Provide the [x, y] coordinate of the cell's center where the given text is located.  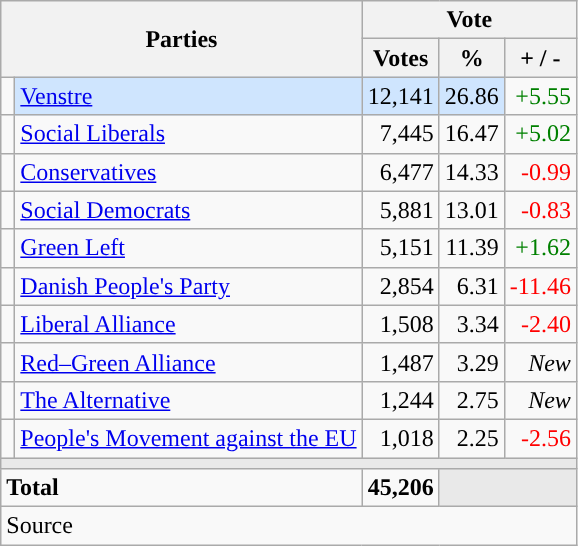
3.29 [472, 362]
2,854 [400, 286]
Vote [469, 20]
Votes [400, 58]
People's Movement against the EU [188, 438]
1,018 [400, 438]
+ / - [540, 58]
-0.99 [540, 172]
45,206 [400, 488]
2.25 [472, 438]
Social Democrats [188, 210]
6,477 [400, 172]
-0.83 [540, 210]
13.01 [472, 210]
Total [182, 488]
26.86 [472, 96]
-2.56 [540, 438]
5,151 [400, 248]
-11.46 [540, 286]
+1.62 [540, 248]
+5.55 [540, 96]
5,881 [400, 210]
Liberal Alliance [188, 324]
6.31 [472, 286]
12,141 [400, 96]
Danish People's Party [188, 286]
7,445 [400, 134]
-2.40 [540, 324]
% [472, 58]
16.47 [472, 134]
Green Left [188, 248]
1,244 [400, 400]
2.75 [472, 400]
Venstre [188, 96]
Source [289, 526]
Social Liberals [188, 134]
Parties [182, 39]
Red–Green Alliance [188, 362]
1,508 [400, 324]
14.33 [472, 172]
3.34 [472, 324]
1,487 [400, 362]
Conservatives [188, 172]
+5.02 [540, 134]
11.39 [472, 248]
The Alternative [188, 400]
